Output the [X, Y] coordinate of the center of the cell containing the given text.  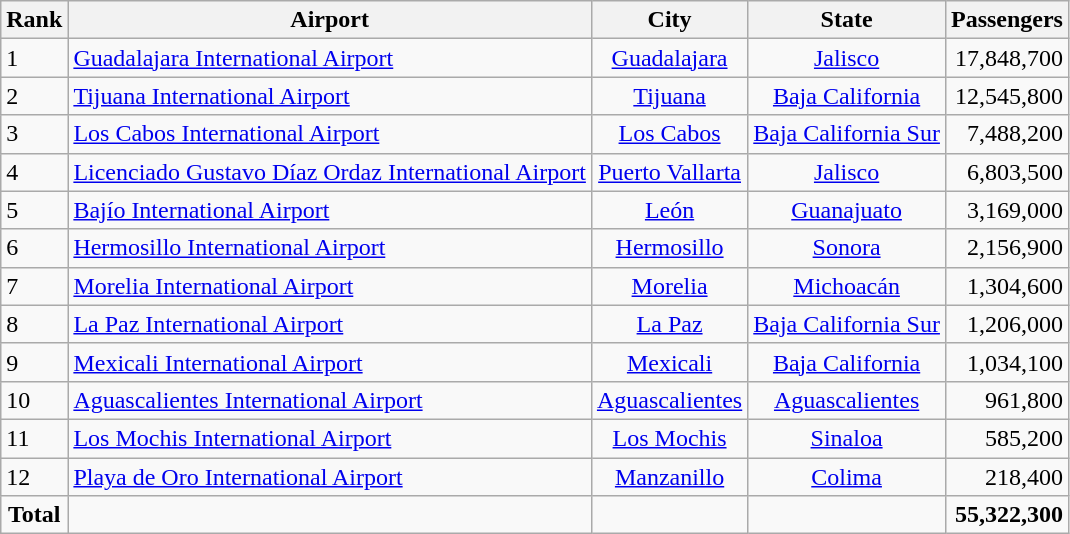
Total [34, 515]
961,800 [1006, 400]
10 [34, 400]
Morelia International Airport [330, 286]
12,545,800 [1006, 96]
12 [34, 477]
1,206,000 [1006, 324]
Michoacán [847, 286]
17,848,700 [1006, 58]
Guanajuato [847, 210]
218,400 [1006, 477]
Manzanillo [669, 477]
7,488,200 [1006, 134]
Passengers [1006, 20]
Guadalajara International Airport [330, 58]
Sinaloa [847, 438]
8 [34, 324]
585,200 [1006, 438]
Tijuana [669, 96]
Mexicali [669, 362]
55,322,300 [1006, 515]
Licenciado Gustavo Díaz Ordaz International Airport [330, 172]
La Paz International Airport [330, 324]
Bajío International Airport [330, 210]
3,169,000 [1006, 210]
Sonora [847, 248]
Morelia [669, 286]
Los Mochis International Airport [330, 438]
3 [34, 134]
Tijuana International Airport [330, 96]
Los Mochis [669, 438]
Airport [330, 20]
Rank [34, 20]
9 [34, 362]
2 [34, 96]
Hermosillo [669, 248]
Los Cabos [669, 134]
4 [34, 172]
Hermosillo International Airport [330, 248]
Colima [847, 477]
Playa de Oro International Airport [330, 477]
5 [34, 210]
7 [34, 286]
2,156,900 [1006, 248]
City [669, 20]
1,304,600 [1006, 286]
1,034,100 [1006, 362]
6 [34, 248]
La Paz [669, 324]
State [847, 20]
León [669, 210]
1 [34, 58]
Guadalajara [669, 58]
Puerto Vallarta [669, 172]
Mexicali International Airport [330, 362]
6,803,500 [1006, 172]
11 [34, 438]
Aguascalientes International Airport [330, 400]
Los Cabos International Airport [330, 134]
